Capture the cell that displays the provided text and extract its [x, y] central coordinate. 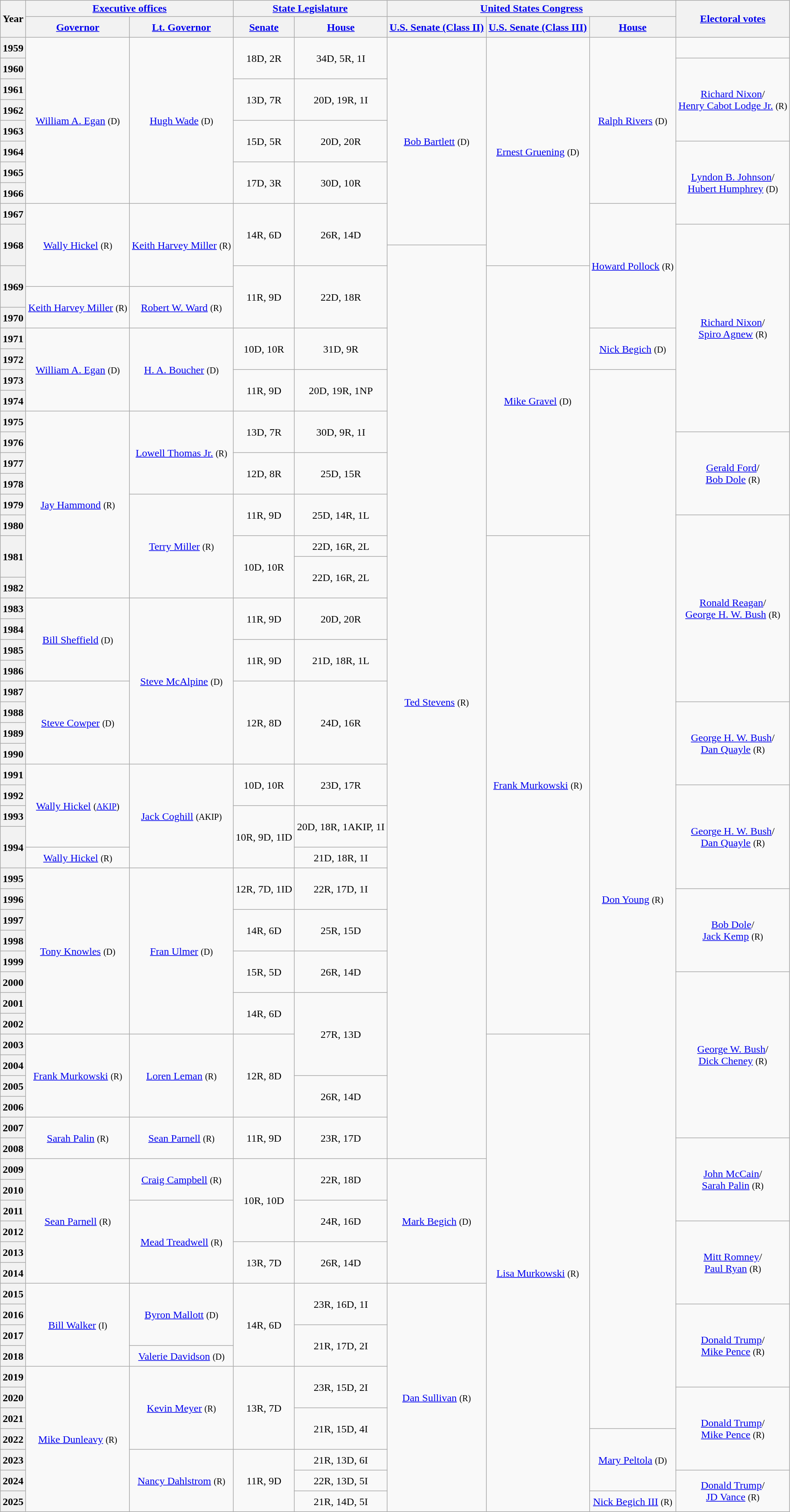
17D, 3R [264, 183]
2008 [13, 1149]
U.S. Senate (Class III) [538, 27]
United States Congress [532, 9]
21R, 15D, 4I [341, 1429]
Wally Hickel (AKIP) [78, 806]
2015 [13, 1294]
2006 [13, 1107]
Bill Sheffield (D) [78, 640]
Lowell Thomas Jr. (R) [181, 453]
Senate [264, 27]
23R, 17D [341, 1138]
25D, 15R [341, 474]
Dan Sullivan (R) [437, 1398]
Donald Trump/JD Vance (R) [733, 1491]
Sarah Palin (R) [78, 1138]
2014 [13, 1273]
2016 [13, 1315]
Kevin Meyer (R) [181, 1408]
Mark Begich (D) [437, 1221]
24D, 16R [341, 723]
1960 [13, 69]
Loren Leman (R) [181, 1076]
1964 [13, 152]
22R, 17D, 1I [341, 889]
Electoral votes [733, 19]
2025 [13, 1502]
1977 [13, 463]
Ernest Gruening (D) [538, 152]
1968 [13, 245]
Richard Nixon/Henry Cabot Lodge Jr. (R) [733, 100]
Craig Campbell (R) [181, 1180]
Don Young (R) [633, 899]
2002 [13, 1024]
Terry Miller (R) [181, 546]
1981 [13, 557]
1994 [13, 847]
Lt. Governor [181, 27]
Mead Treadwell (R) [181, 1242]
John McCain/Sarah Palin (R) [733, 1180]
Bill Walker (I) [78, 1325]
1969 [13, 287]
20D, 18R, 1AKIP, 1I [341, 827]
1980 [13, 526]
State Legislature [310, 9]
Ted Stevens (R) [437, 702]
Mike Gravel (D) [538, 401]
Jack Coghill (AKIP) [181, 816]
2010 [13, 1190]
1991 [13, 775]
1982 [13, 588]
30D, 10R [341, 183]
U.S. Senate (Class II) [437, 27]
Steve McAlpine (D) [181, 681]
1985 [13, 650]
1973 [13, 380]
2012 [13, 1232]
21D, 18R, 1L [341, 661]
2017 [13, 1335]
1993 [13, 816]
12D, 8R [264, 474]
Richard Nixon/Spiro Agnew (R) [733, 328]
Executive offices [130, 9]
2003 [13, 1045]
Gerald Ford/Bob Dole (R) [733, 474]
34D, 5R, 1I [341, 58]
23R, 15D, 2I [341, 1387]
20D, 19R, 1I [341, 100]
2011 [13, 1211]
1966 [13, 193]
1989 [13, 733]
Nick Begich III (R) [633, 1502]
12R, 7D, 1ID [264, 889]
Fran Ulmer (D) [181, 951]
2009 [13, 1169]
1990 [13, 754]
1995 [13, 879]
1997 [13, 920]
Mary Peltola (D) [633, 1460]
Hugh Wade (D) [181, 121]
2018 [13, 1356]
Governor [78, 27]
1961 [13, 90]
23R, 16D, 1I [341, 1304]
1962 [13, 110]
2022 [13, 1439]
2013 [13, 1252]
1976 [13, 443]
1992 [13, 796]
2007 [13, 1128]
1996 [13, 899]
1974 [13, 401]
Howard Pollock (R) [633, 266]
Mitt Romney/Paul Ryan (R) [733, 1263]
Valerie Davidson (D) [181, 1356]
Nancy Dahlstrom (R) [181, 1481]
1972 [13, 360]
30D, 9R, 1I [341, 432]
Ralph Rivers (D) [633, 121]
1998 [13, 941]
Lyndon B. Johnson/Hubert Humphrey (D) [733, 183]
Robert W. Ward (R) [181, 308]
Mike Dunleavy (R) [78, 1439]
21D, 18R, 1I [341, 858]
1984 [13, 629]
10R, 10D [264, 1201]
2001 [13, 1003]
Year [13, 19]
1959 [13, 48]
1965 [13, 173]
1999 [13, 962]
Jay Hammond (R) [78, 505]
2005 [13, 1086]
10R, 9D, 1ID [264, 837]
1986 [13, 671]
Steve Cowper (D) [78, 723]
15D, 5R [264, 141]
1975 [13, 422]
2021 [13, 1419]
1987 [13, 692]
23D, 17R [341, 785]
2020 [13, 1398]
21R, 17D, 2I [341, 1346]
1979 [13, 505]
Byron Mallott (D) [181, 1315]
Tony Knowles (D) [78, 951]
25D, 14R, 1L [341, 515]
Bob Bartlett (D) [437, 141]
2000 [13, 982]
22R, 13D, 5I [341, 1481]
Ronald Reagan/George H. W. Bush (R) [733, 609]
George W. Bush/Dick Cheney (R) [733, 1055]
21R, 13D, 6I [341, 1460]
20D, 19R, 1NP [341, 391]
1983 [13, 609]
15R, 5D [264, 972]
1988 [13, 713]
18D, 2R [264, 58]
Lisa Murkowski (R) [538, 1273]
25R, 15D [341, 931]
1970 [13, 318]
Bob Dole/Jack Kemp (R) [733, 931]
2004 [13, 1066]
21R, 14D, 5I [341, 1502]
31D, 9R [341, 349]
1971 [13, 339]
1967 [13, 214]
2024 [13, 1481]
22D, 18R [341, 297]
2019 [13, 1377]
Nick Begich (D) [633, 349]
H. A. Boucher (D) [181, 370]
1978 [13, 484]
24R, 16D [341, 1221]
1963 [13, 131]
22R, 18D [341, 1180]
2023 [13, 1460]
27R, 13D [341, 1034]
